Detect which cell encompasses the target text, then output its [x, y] center coordinate. 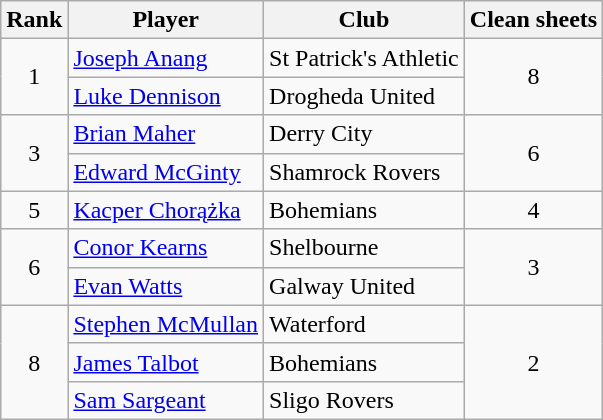
Rank [34, 20]
Conor Kearns [166, 248]
Brian Maher [166, 134]
Shamrock Rovers [364, 172]
Clean sheets [533, 20]
4 [533, 210]
Kacper Chorążka [166, 210]
1 [34, 77]
2 [533, 362]
5 [34, 210]
Luke Dennison [166, 96]
Derry City [364, 134]
Waterford [364, 324]
Galway United [364, 286]
Drogheda United [364, 96]
Sligo Rovers [364, 400]
James Talbot [166, 362]
Joseph Anang [166, 58]
Club [364, 20]
Evan Watts [166, 286]
Edward McGinty [166, 172]
Stephen McMullan [166, 324]
Shelbourne [364, 248]
St Patrick's Athletic [364, 58]
Player [166, 20]
Sam Sargeant [166, 400]
